Return the [X, Y] coordinate for the center point of the cell that contains the specified text.  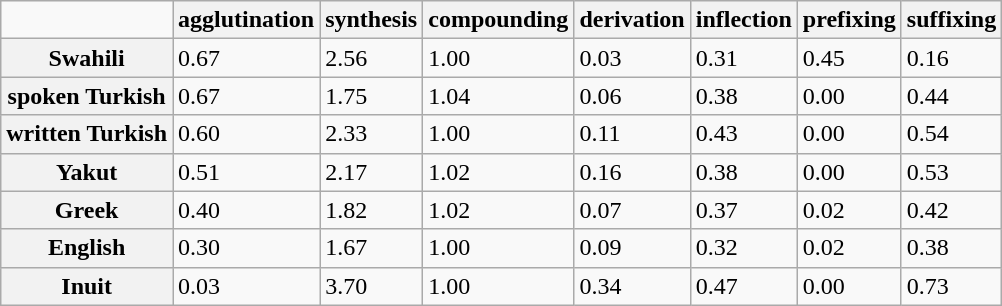
0.37 [744, 210]
Swahili [87, 58]
Yakut [87, 172]
1.04 [498, 96]
0.31 [744, 58]
suffixing [951, 20]
0.09 [632, 248]
3.70 [372, 286]
agglutination [246, 20]
0.32 [744, 248]
derivation [632, 20]
0.44 [951, 96]
compounding [498, 20]
English [87, 248]
2.56 [372, 58]
0.51 [246, 172]
Greek [87, 210]
0.40 [246, 210]
2.33 [372, 134]
2.17 [372, 172]
0.43 [744, 134]
0.42 [951, 210]
0.73 [951, 286]
0.60 [246, 134]
0.07 [632, 210]
0.45 [849, 58]
0.54 [951, 134]
inflection [744, 20]
0.34 [632, 286]
0.11 [632, 134]
0.47 [744, 286]
synthesis [372, 20]
1.75 [372, 96]
0.30 [246, 248]
0.53 [951, 172]
prefixing [849, 20]
Inuit [87, 286]
1.82 [372, 210]
1.67 [372, 248]
written Turkish [87, 134]
spoken Turkish [87, 96]
0.06 [632, 96]
